Provide the [x, y] coordinate of the cell's center where the given text is located.  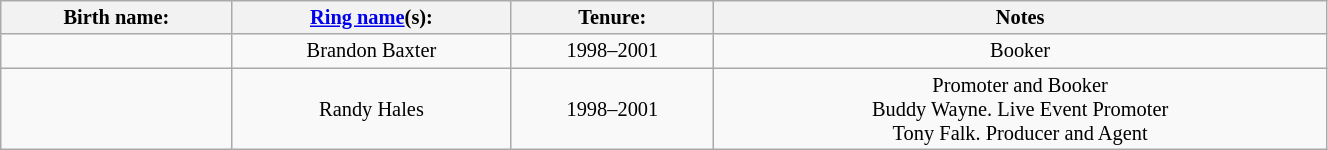
Booker [1020, 51]
Notes [1020, 17]
Tenure: [612, 17]
Brandon Baxter [372, 51]
Promoter and BookerBuddy Wayne. Live Event PromoterTony Falk. Producer and Agent [1020, 109]
Randy Hales [372, 109]
Birth name: [116, 17]
Ring name(s): [372, 17]
